Scan for the cell matching the given text and deliver its (x, y) coordinate at center. 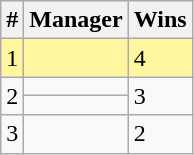
4 (160, 58)
# (12, 20)
Manager (76, 20)
1 (12, 58)
Wins (160, 20)
